Find where the given text appears and provide that cell's center as [x, y] coordinate. 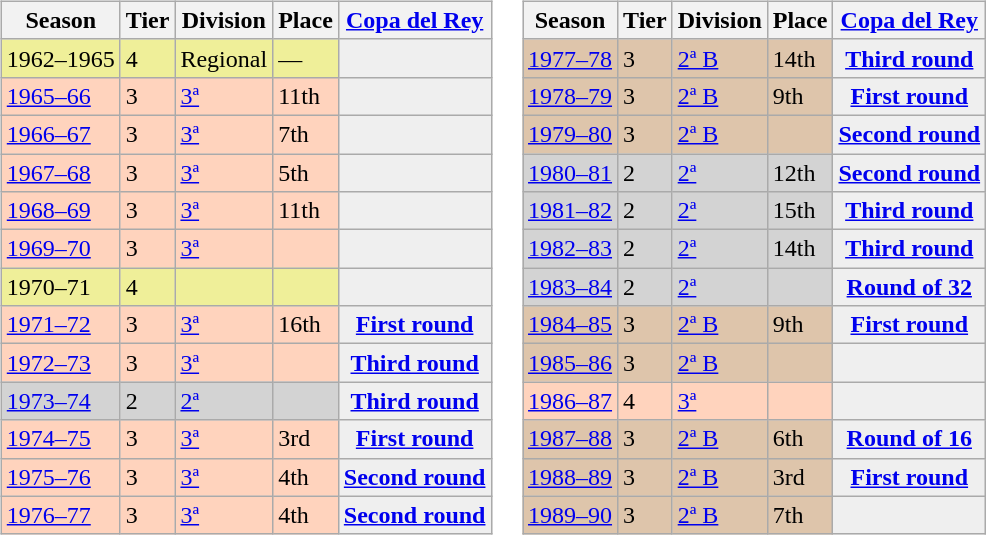
1981–82 [570, 211]
1989–90 [570, 515]
1988–89 [570, 477]
1962–1965 [60, 58]
1968–69 [60, 211]
15th [800, 211]
Round of 16 [910, 439]
1967–68 [60, 173]
1982–83 [570, 249]
1976–77 [60, 515]
1971–72 [60, 325]
Round of 32 [910, 287]
1969–70 [60, 249]
Regional [224, 58]
1986–87 [570, 401]
1977–78 [570, 58]
1979–80 [570, 134]
1978–79 [570, 96]
1966–67 [60, 134]
1973–74 [60, 401]
12th [800, 173]
1987–88 [570, 439]
16th [306, 325]
— [306, 58]
1983–84 [570, 287]
1974–75 [60, 439]
1980–81 [570, 173]
1972–73 [60, 363]
6th [800, 439]
5th [306, 173]
1965–66 [60, 96]
1970–71 [60, 287]
1975–76 [60, 477]
1984–85 [570, 325]
1985–86 [570, 363]
